Pinpoint the cell where the given text exists, returning its [X, Y] midpoint coordinate. 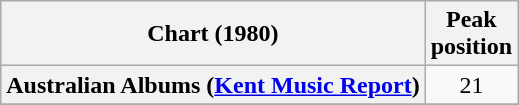
Australian Albums (Kent Music Report) [213, 85]
Chart (1980) [213, 34]
Peakposition [471, 34]
21 [471, 85]
